Return (X, Y) of the center of cell containing provided text 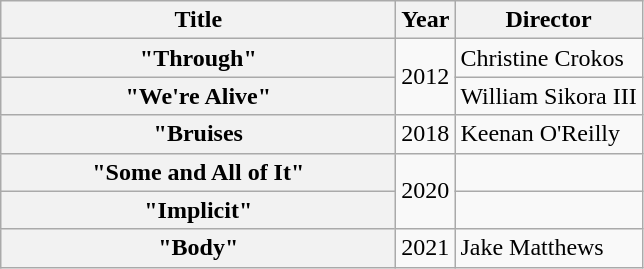
"Body" (198, 248)
"We're Alive" (198, 96)
2021 (426, 248)
"Through" (198, 58)
Director (548, 20)
Title (198, 20)
Jake Matthews (548, 248)
2012 (426, 77)
Year (426, 20)
William Sikora III (548, 96)
2018 (426, 134)
"Implicit" (198, 210)
"Some and All of It" (198, 172)
Keenan O'Reilly (548, 134)
2020 (426, 191)
Christine Crokos (548, 58)
"Bruises (198, 134)
